Determine the [X, Y] coordinate at the center of the cell enclosing the given text.  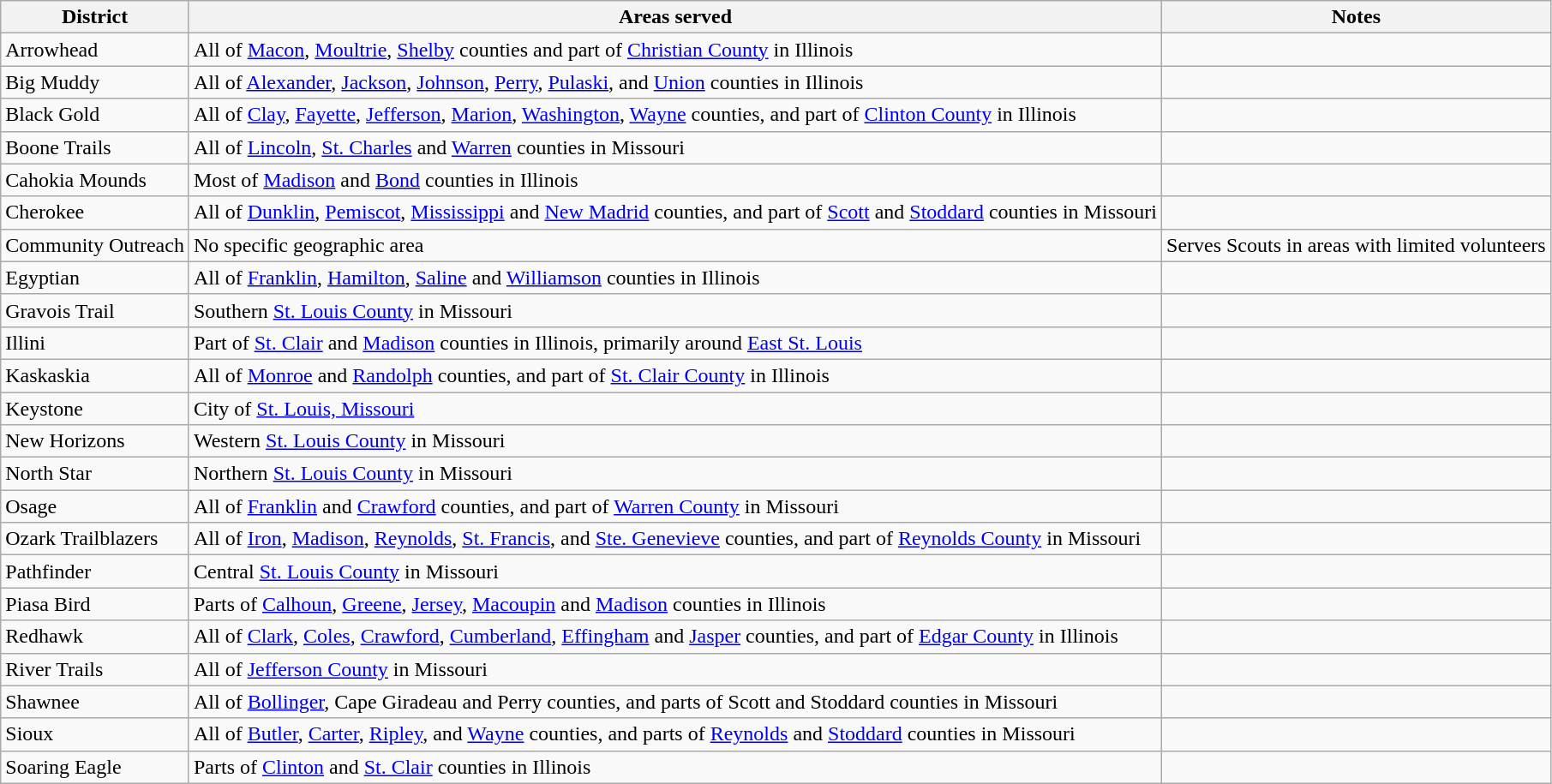
All of Clark, Coles, Crawford, Cumberland, Effingham and Jasper counties, and part of Edgar County in Illinois [675, 637]
Keystone [95, 409]
Redhawk [95, 637]
All of Franklin and Crawford counties, and part of Warren County in Missouri [675, 506]
Southern St. Louis County in Missouri [675, 310]
All of Franklin, Hamilton, Saline and Williamson counties in Illinois [675, 278]
All of Clay, Fayette, Jefferson, Marion, Washington, Wayne counties, and part of Clinton County in Illinois [675, 115]
Notes [1357, 17]
Osage [95, 506]
Illini [95, 343]
Arrowhead [95, 50]
Pathfinder [95, 572]
Most of Madison and Bond counties in Illinois [675, 180]
Boone Trails [95, 147]
Piasa Bird [95, 604]
Egyptian [95, 278]
Soaring Eagle [95, 767]
Kaskaskia [95, 375]
All of Jefferson County in Missouri [675, 669]
Northern St. Louis County in Missouri [675, 474]
New Horizons [95, 441]
North Star [95, 474]
Serves Scouts in areas with limited volunteers [1357, 245]
Community Outreach [95, 245]
Cherokee [95, 212]
Black Gold [95, 115]
Ozark Trailblazers [95, 539]
Gravois Trail [95, 310]
Areas served [675, 17]
Parts of Clinton and St. Clair counties in Illinois [675, 767]
All of Bollinger, Cape Giradeau and Perry counties, and parts of Scott and Stoddard counties in Missouri [675, 702]
All of Alexander, Jackson, Johnson, Perry, Pulaski, and Union counties in Illinois [675, 82]
Western St. Louis County in Missouri [675, 441]
Parts of Calhoun, Greene, Jersey, Macoupin and Madison counties in Illinois [675, 604]
Sioux [95, 734]
Central St. Louis County in Missouri [675, 572]
All of Lincoln, St. Charles and Warren counties in Missouri [675, 147]
All of Monroe and Randolph counties, and part of St. Clair County in Illinois [675, 375]
All of Dunklin, Pemiscot, Mississippi and New Madrid counties, and part of Scott and Stoddard counties in Missouri [675, 212]
All of Iron, Madison, Reynolds, St. Francis, and Ste. Genevieve counties, and part of Reynolds County in Missouri [675, 539]
No specific geographic area [675, 245]
Part of St. Clair and Madison counties in Illinois, primarily around East St. Louis [675, 343]
All of Macon, Moultrie, Shelby counties and part of Christian County in Illinois [675, 50]
City of St. Louis, Missouri [675, 409]
All of Butler, Carter, Ripley, and Wayne counties, and parts of Reynolds and Stoddard counties in Missouri [675, 734]
Shawnee [95, 702]
Big Muddy [95, 82]
District [95, 17]
River Trails [95, 669]
Cahokia Mounds [95, 180]
